Locate the cell with the specified text and output its [x, y] center coordinate. 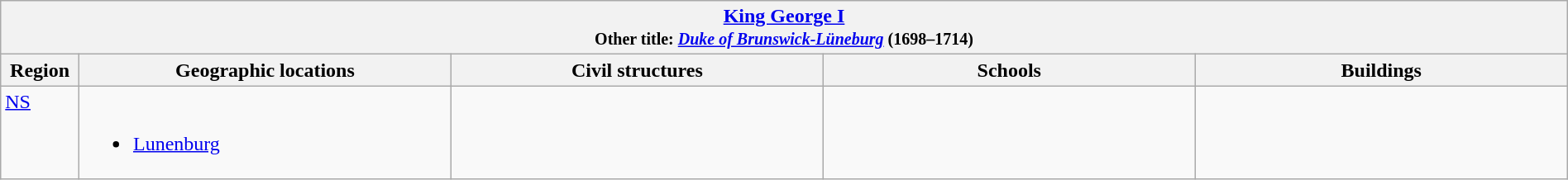
Region [40, 70]
King George IOther title: Duke of Brunswick-Lüneburg (1698–1714) [784, 28]
Civil structures [637, 70]
Geographic locations [265, 70]
Schools [1009, 70]
NS [40, 132]
Lunenburg [265, 132]
Buildings [1381, 70]
